From the cell containing the given text, extract its center point as (X, Y) coordinate. 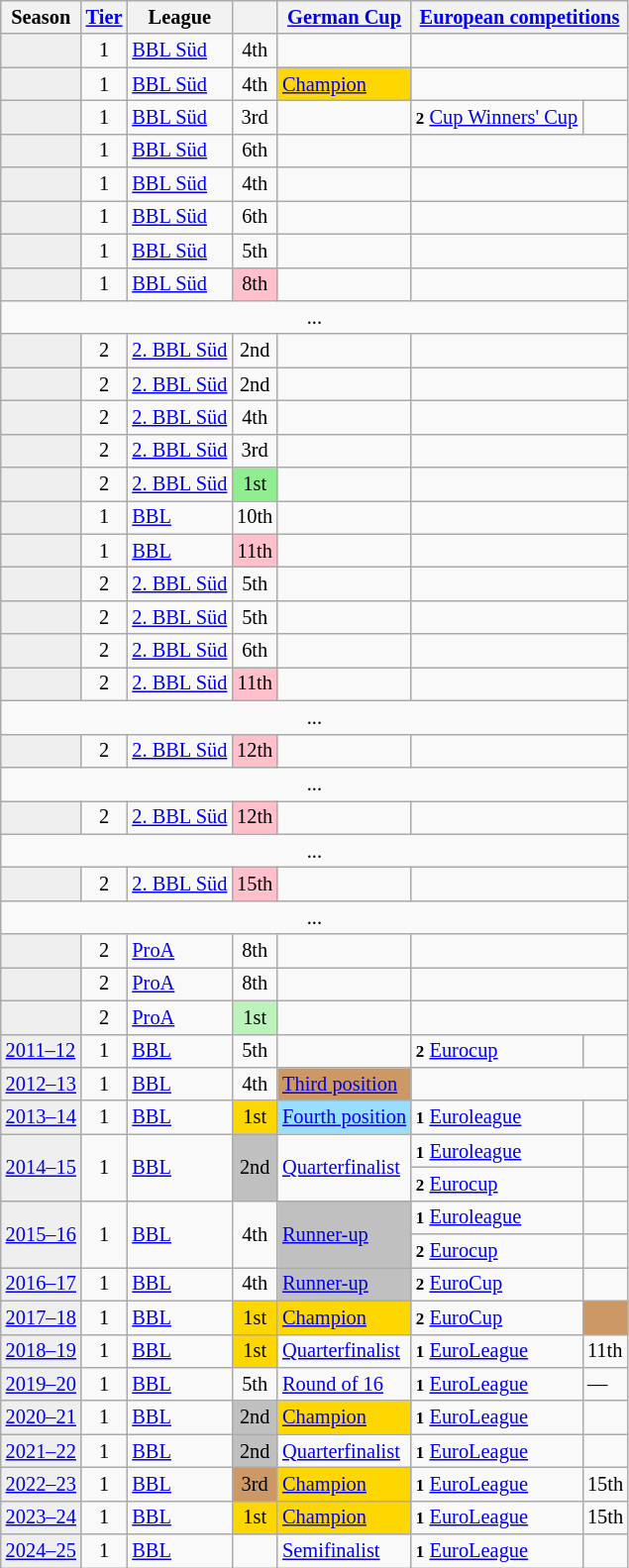
Round of 16 (345, 1384)
2018–19 (42, 1351)
2017–18 (42, 1317)
2011–12 (42, 1051)
German Cup (345, 17)
2013–14 (42, 1117)
Semifinalist (345, 1551)
Season (42, 17)
2021–22 (42, 1451)
Third position (345, 1084)
2 Cup Winners' Cup (497, 117)
2022–23 (42, 1484)
Fourth position (345, 1117)
— (605, 1384)
European competitions (519, 17)
10th (255, 517)
2019–20 (42, 1384)
2012–13 (42, 1084)
2020–21 (42, 1417)
2014–15 (42, 1167)
2023–24 (42, 1517)
League (179, 17)
2024–25 (42, 1551)
2016–17 (42, 1284)
2015–16 (42, 1234)
Tier (105, 17)
